Search for the cell housing the specified text and yield its (x, y) center coordinate. 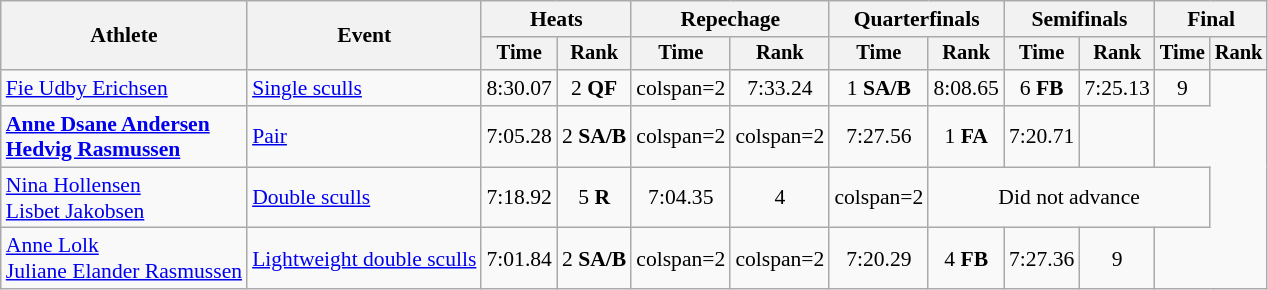
Final (1211, 19)
7:27.56 (878, 136)
7:27.36 (1042, 258)
8:08.65 (966, 88)
7:25.13 (1116, 88)
Nina HollensenLisbet Jakobsen (124, 198)
4 (780, 198)
Single sculls (364, 88)
7:05.28 (518, 136)
7:20.71 (1042, 136)
Repechage (730, 19)
Anne LolkJuliane Elander Rasmussen (124, 258)
7:01.84 (518, 258)
2 QF (594, 88)
Fie Udby Erichsen (124, 88)
1 FA (966, 136)
5 R (594, 198)
7:20.29 (878, 258)
Double sculls (364, 198)
Pair (364, 136)
7:04.35 (680, 198)
1 SA/B (878, 88)
Anne Dsane AndersenHedvig Rasmussen (124, 136)
Athlete (124, 36)
Lightweight double sculls (364, 258)
Event (364, 36)
Quarterfinals (916, 19)
7:18.92 (518, 198)
Did not advance (1068, 198)
7:33.24 (780, 88)
8:30.07 (518, 88)
Heats (556, 19)
6 FB (1042, 88)
4 FB (966, 258)
Semifinals (1080, 19)
